Return the [X, Y] coordinate for the center point of the cell that contains the specified text.  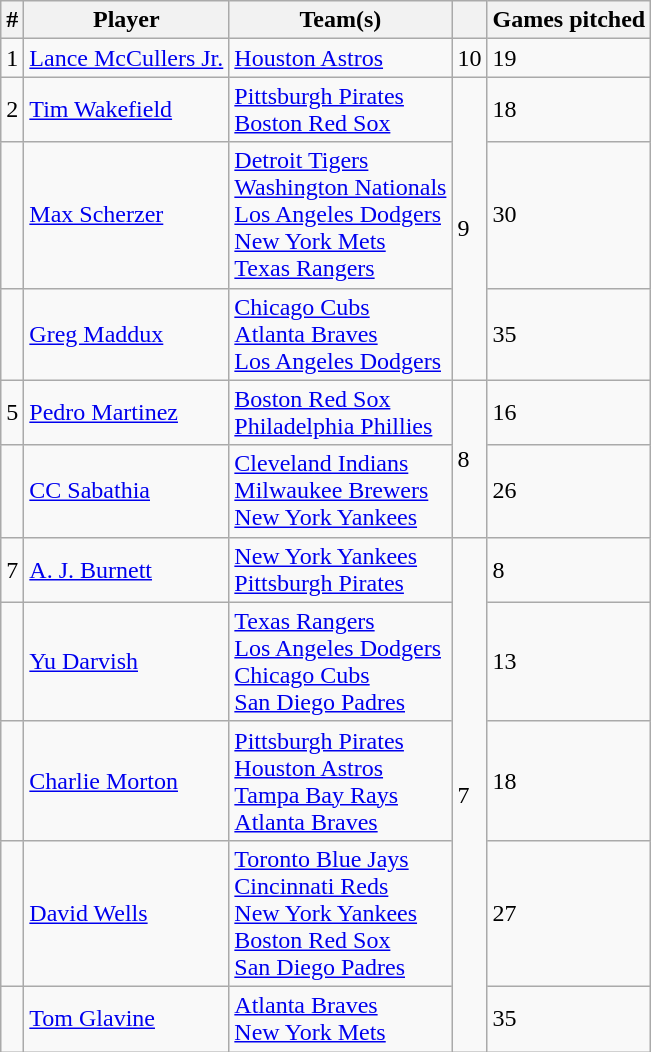
Chicago CubsAtlanta BravesLos Angeles Dodgers [340, 334]
CC Sabathia [126, 491]
9 [470, 228]
26 [569, 491]
David Wells [126, 913]
Tom Glavine [126, 1018]
Charlie Morton [126, 780]
27 [569, 913]
Pittsburgh PiratesHouston AstrosTampa Bay RaysAtlanta Braves [340, 780]
Team(s) [340, 20]
5 [12, 412]
Boston Red SoxPhiladelphia Phillies [340, 412]
Detroit TigersWashington NationalsLos Angeles DodgersNew York MetsTexas Rangers [340, 215]
Pedro Martinez [126, 412]
Max Scherzer [126, 215]
Texas RangersLos Angeles DodgersChicago CubsSan Diego Padres [340, 662]
Greg Maddux [126, 334]
Games pitched [569, 20]
Yu Darvish [126, 662]
Atlanta BravesNew York Mets [340, 1018]
10 [470, 58]
# [12, 20]
19 [569, 58]
Player [126, 20]
2 [12, 110]
30 [569, 215]
13 [569, 662]
Tim Wakefield [126, 110]
Houston Astros [340, 58]
Lance McCullers Jr. [126, 58]
New York YankeesPittsburgh Pirates [340, 570]
Pittsburgh PiratesBoston Red Sox [340, 110]
16 [569, 412]
1 [12, 58]
A. J. Burnett [126, 570]
Cleveland IndiansMilwaukee BrewersNew York Yankees [340, 491]
Toronto Blue JaysCincinnati RedsNew York YankeesBoston Red SoxSan Diego Padres [340, 913]
